Search for the cell housing the specified text and yield its (X, Y) center coordinate. 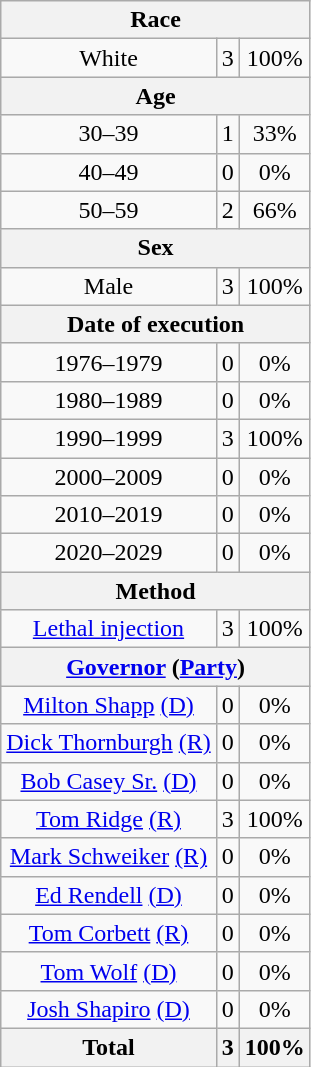
2000–2009 (108, 477)
Male (108, 286)
Age (156, 96)
Milton Shapp (D) (108, 705)
Total (108, 1047)
40–49 (108, 172)
2020–2029 (108, 553)
1980–1989 (108, 400)
Method (156, 591)
Mark Schweiker (R) (108, 857)
2 (228, 210)
Josh Shapiro (D) (108, 1009)
30–39 (108, 134)
White (108, 58)
Tom Wolf (D) (108, 971)
1 (228, 134)
Lethal injection (108, 629)
Ed Rendell (D) (108, 895)
Race (156, 20)
66% (274, 210)
Bob Casey Sr. (D) (108, 781)
Tom Corbett (R) (108, 933)
1990–1999 (108, 438)
Tom Ridge (R) (108, 819)
2010–2019 (108, 515)
33% (274, 134)
Governor (Party) (156, 667)
Dick Thornburgh (R) (108, 743)
Date of execution (156, 324)
1976–1979 (108, 362)
50–59 (108, 210)
Sex (156, 248)
